Locate the cell with the specified text and output its [X, Y] center coordinate. 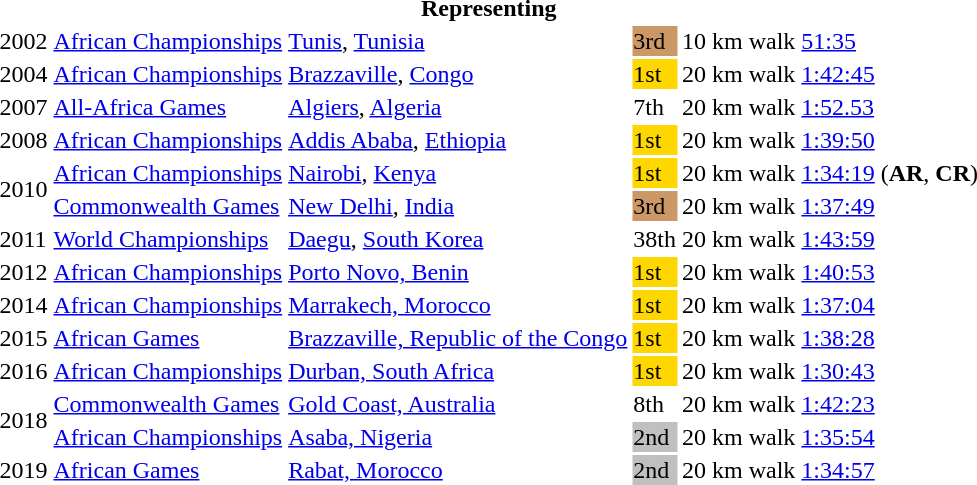
New Delhi, India [458, 206]
Gold Coast, Australia [458, 404]
Rabat, Morocco [458, 470]
Asaba, Nigeria [458, 437]
Brazzaville, Congo [458, 74]
Marrakech, Morocco [458, 305]
Durban, South Africa [458, 371]
8th [655, 404]
Nairobi, Kenya [458, 173]
Daegu, South Korea [458, 239]
Tunis, Tunisia [458, 41]
7th [655, 107]
Algiers, Algeria [458, 107]
All-Africa Games [168, 107]
Porto Novo, Benin [458, 272]
Brazzaville, Republic of the Congo [458, 338]
Addis Ababa, Ethiopia [458, 140]
World Championships [168, 239]
38th [655, 239]
10 km walk [739, 41]
